Search for the cell housing the specified text and yield its [X, Y] center coordinate. 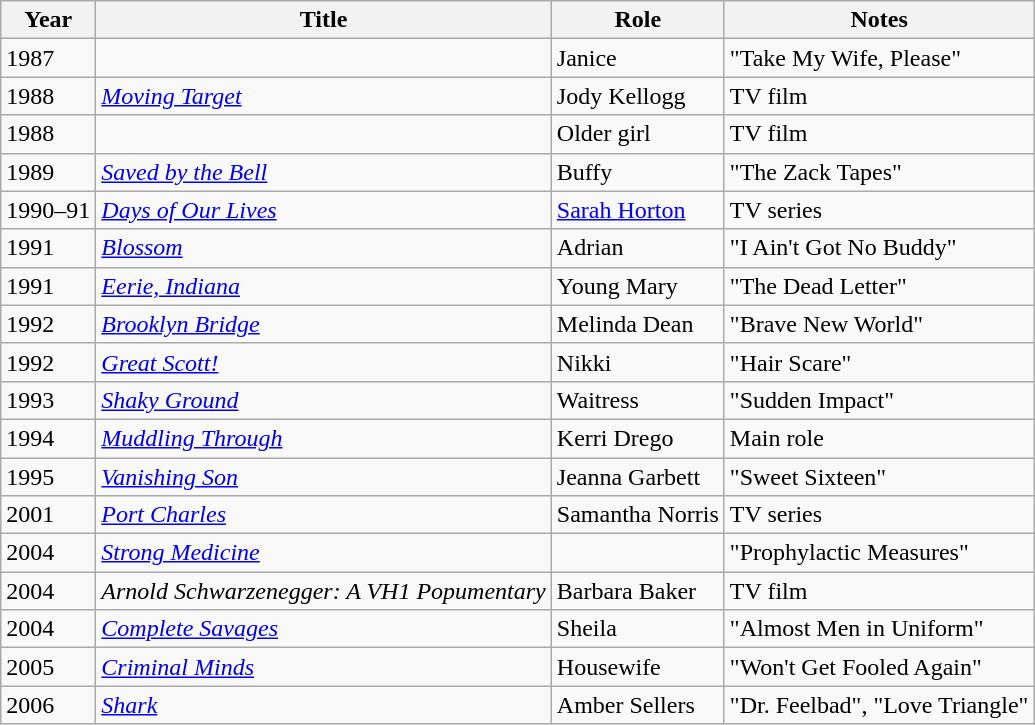
"Sudden Impact" [879, 400]
Great Scott! [324, 362]
"Prophylactic Measures" [879, 553]
Eerie, Indiana [324, 286]
1995 [48, 477]
Barbara Baker [638, 591]
Brooklyn Bridge [324, 324]
Saved by the Bell [324, 172]
"Almost Men in Uniform" [879, 629]
1989 [48, 172]
1993 [48, 400]
Notes [879, 20]
Days of Our Lives [324, 210]
Main role [879, 438]
1990–91 [48, 210]
2006 [48, 705]
Vanishing Son [324, 477]
Kerri Drego [638, 438]
"Hair Scare" [879, 362]
"Brave New World" [879, 324]
"Sweet Sixteen" [879, 477]
Role [638, 20]
"The Zack Tapes" [879, 172]
2001 [48, 515]
Title [324, 20]
1994 [48, 438]
Janice [638, 58]
Blossom [324, 248]
Samantha Norris [638, 515]
Amber Sellers [638, 705]
"Dr. Feelbad", "Love Triangle" [879, 705]
Strong Medicine [324, 553]
Jody Kellogg [638, 96]
Criminal Minds [324, 667]
1987 [48, 58]
Sheila [638, 629]
Nikki [638, 362]
Complete Savages [324, 629]
Arnold Schwarzenegger: A VH1 Popumentary [324, 591]
Waitress [638, 400]
Melinda Dean [638, 324]
Young Mary [638, 286]
2005 [48, 667]
"The Dead Letter" [879, 286]
Shaky Ground [324, 400]
"Won't Get Fooled Again" [879, 667]
Buffy [638, 172]
Housewife [638, 667]
Sarah Horton [638, 210]
Older girl [638, 134]
Muddling Through [324, 438]
Year [48, 20]
"I Ain't Got No Buddy" [879, 248]
Jeanna Garbett [638, 477]
"Take My Wife, Please" [879, 58]
Moving Target [324, 96]
Adrian [638, 248]
Shark [324, 705]
Port Charles [324, 515]
